Output the [X, Y] coordinate of the center of the cell containing the given text.  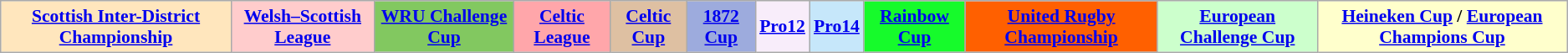
United Rugby Championship [1061, 27]
Pro14 [836, 27]
Celtic League [562, 27]
European Challenge Cup [1238, 27]
Pro12 [783, 27]
Welsh–Scottish League [303, 27]
Heineken Cup / European Champions Cup [1442, 27]
Rainbow Cup [915, 27]
Celtic Cup [648, 27]
WRU Challenge Cup [443, 27]
1872 Cup [722, 27]
Scottish Inter-District Championship [116, 27]
